Search for the cell housing the specified text and yield its [X, Y] center coordinate. 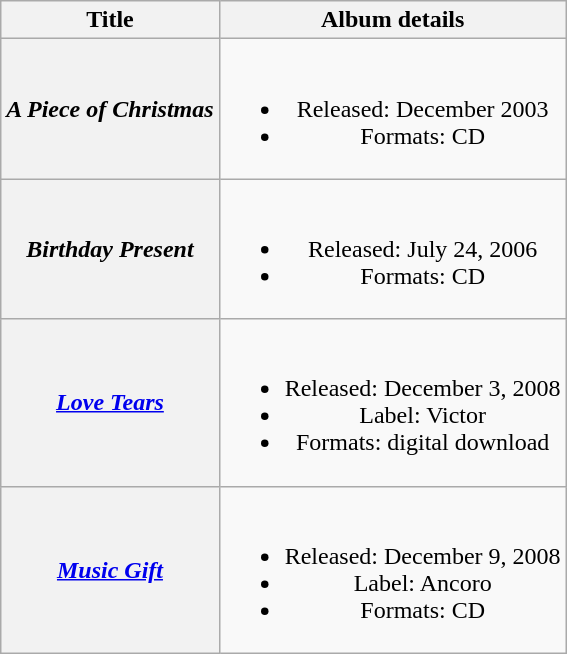
Music Gift [110, 570]
Love Tears [110, 402]
Released: December 2003Formats: CD [392, 109]
Released: December 9, 2008Label: AncoroFormats: CD [392, 570]
Released: December 3, 2008Label: VictorFormats: digital download [392, 402]
Released: July 24, 2006Formats: CD [392, 249]
Album details [392, 20]
Birthday Present [110, 249]
A Piece of Christmas [110, 109]
Title [110, 20]
